Search for the cell housing the specified text and yield its (x, y) center coordinate. 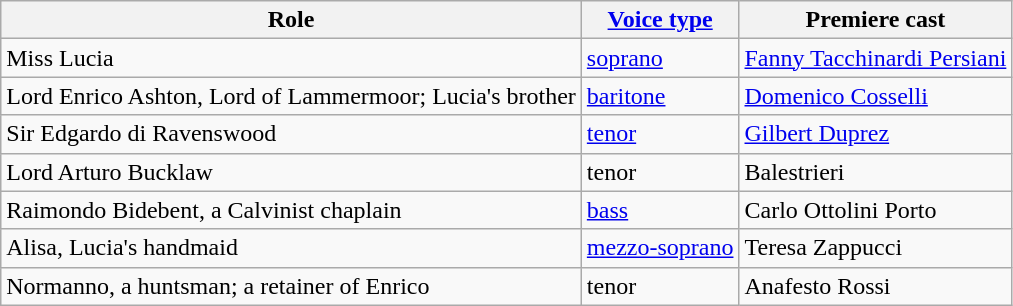
Lord Enrico Ashton, Lord of Lammermoor; Lucia's brother (292, 96)
Anafesto Rossi (876, 286)
Miss Lucia (292, 58)
Premiere cast (876, 20)
Fanny Tacchinardi Persiani (876, 58)
baritone (660, 96)
Role (292, 20)
Domenico Cosselli (876, 96)
Lord Arturo Bucklaw (292, 172)
Sir Edgardo di Ravenswood (292, 134)
Voice type (660, 20)
Gilbert Duprez (876, 134)
mezzo-soprano (660, 248)
Carlo Ottolini Porto (876, 210)
Normanno, a huntsman; a retainer of Enrico (292, 286)
Raimondo Bidebent, a Calvinist chaplain (292, 210)
Teresa Zappucci (876, 248)
Alisa, Lucia's handmaid (292, 248)
bass (660, 210)
Balestrieri (876, 172)
soprano (660, 58)
